For the text-containing cell, return its midpoint in (x, y) coordinate format. 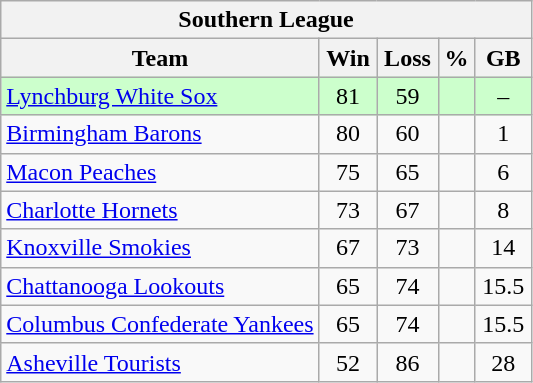
– (503, 96)
Knoxville Smokies (160, 248)
14 (503, 248)
Macon Peaches (160, 172)
6 (503, 172)
86 (408, 362)
Lynchburg White Sox (160, 96)
Columbus Confederate Yankees (160, 324)
1 (503, 134)
% (456, 58)
GB (503, 58)
81 (348, 96)
75 (348, 172)
Asheville Tourists (160, 362)
28 (503, 362)
59 (408, 96)
Charlotte Hornets (160, 210)
Loss (408, 58)
80 (348, 134)
Win (348, 58)
Southern League (266, 20)
60 (408, 134)
52 (348, 362)
8 (503, 210)
Chattanooga Lookouts (160, 286)
Birmingham Barons (160, 134)
Team (160, 58)
